Detect which cell encompasses the target text, then output its (X, Y) center coordinate. 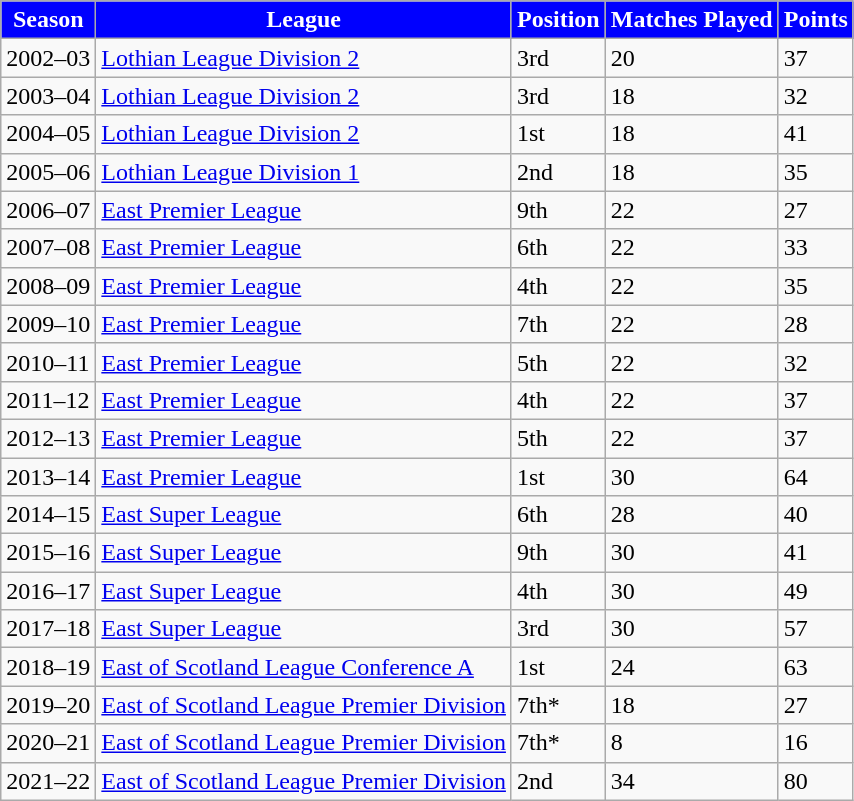
2005–06 (48, 172)
40 (816, 515)
7th (558, 324)
2010–11 (48, 362)
Points (816, 20)
Position (558, 20)
2007–08 (48, 248)
2017–18 (48, 629)
Season (48, 20)
2018–19 (48, 667)
2014–15 (48, 515)
2008–09 (48, 286)
2016–17 (48, 591)
49 (816, 591)
16 (816, 743)
2020–21 (48, 743)
2009–10 (48, 324)
Lothian League Division 1 (304, 172)
2003–04 (48, 96)
64 (816, 477)
8 (692, 743)
2019–20 (48, 705)
2015–16 (48, 553)
57 (816, 629)
East of Scotland League Conference A (304, 667)
2006–07 (48, 210)
2002–03 (48, 58)
34 (692, 781)
33 (816, 248)
63 (816, 667)
League (304, 20)
2011–12 (48, 400)
2021–22 (48, 781)
2004–05 (48, 134)
80 (816, 781)
Matches Played (692, 20)
2012–13 (48, 438)
2013–14 (48, 477)
20 (692, 58)
24 (692, 667)
